Provide the (X, Y) coordinate of the cell's center where the given text is located.  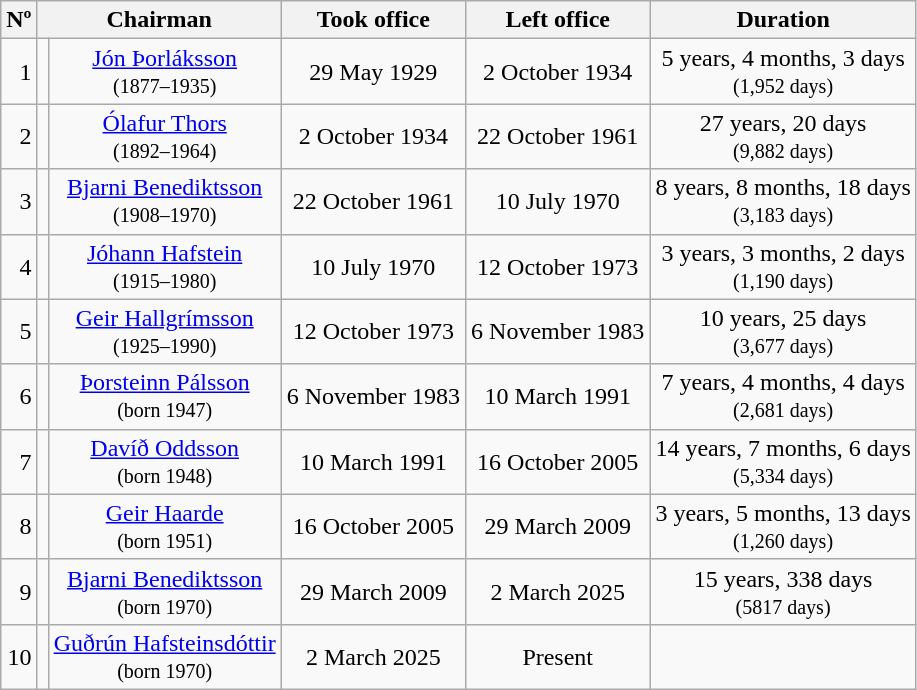
2 (19, 136)
29 May 1929 (373, 72)
Bjarni Benediktsson(1908–1970) (164, 202)
Present (558, 656)
Bjarni Benediktsson(born 1970) (164, 592)
Took office (373, 20)
27 years, 20 days(9,882 days) (783, 136)
10 (19, 656)
3 (19, 202)
Davíð Oddsson(born 1948) (164, 462)
Nº (19, 20)
Duration (783, 20)
4 (19, 266)
5 years, 4 months, 3 days(1,952 days) (783, 72)
Þorsteinn Pálsson(born 1947) (164, 396)
Chairman (159, 20)
Left office (558, 20)
14 years, 7 months, 6 days(5,334 days) (783, 462)
3 years, 3 months, 2 days(1,190 days) (783, 266)
5 (19, 332)
Ólafur Thors(1892–1964) (164, 136)
8 years, 8 months, 18 days(3,183 days) (783, 202)
9 (19, 592)
Jóhann Hafstein(1915–1980) (164, 266)
3 years, 5 months, 13 days(1,260 days) (783, 526)
8 (19, 526)
Geir Haarde(born 1951) (164, 526)
Geir Hallgrímsson(1925–1990) (164, 332)
6 (19, 396)
15 years, 338 days(5817 days) (783, 592)
Guðrún Hafsteinsdóttir(born 1970) (164, 656)
Jón Þorláksson(1877–1935) (164, 72)
10 years, 25 days(3,677 days) (783, 332)
7 years, 4 months, 4 days(2,681 days) (783, 396)
7 (19, 462)
1 (19, 72)
